Provide the (X, Y) coordinate of the cell's center where the given text is located.  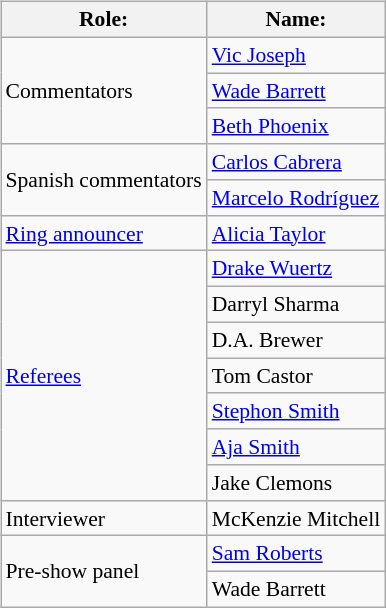
Drake Wuertz (296, 269)
Pre-show panel (103, 572)
Carlos Cabrera (296, 162)
Sam Roberts (296, 554)
Ring announcer (103, 233)
Role: (103, 20)
Tom Castor (296, 376)
Marcelo Rodríguez (296, 198)
Vic Joseph (296, 55)
Stephon Smith (296, 411)
Alicia Taylor (296, 233)
D.A. Brewer (296, 340)
Commentators (103, 90)
Referees (103, 376)
Darryl Sharma (296, 305)
McKenzie Mitchell (296, 518)
Interviewer (103, 518)
Beth Phoenix (296, 126)
Name: (296, 20)
Aja Smith (296, 447)
Jake Clemons (296, 483)
Spanish commentators (103, 180)
